Pinpoint the cell where the given text exists, returning its (X, Y) midpoint coordinate. 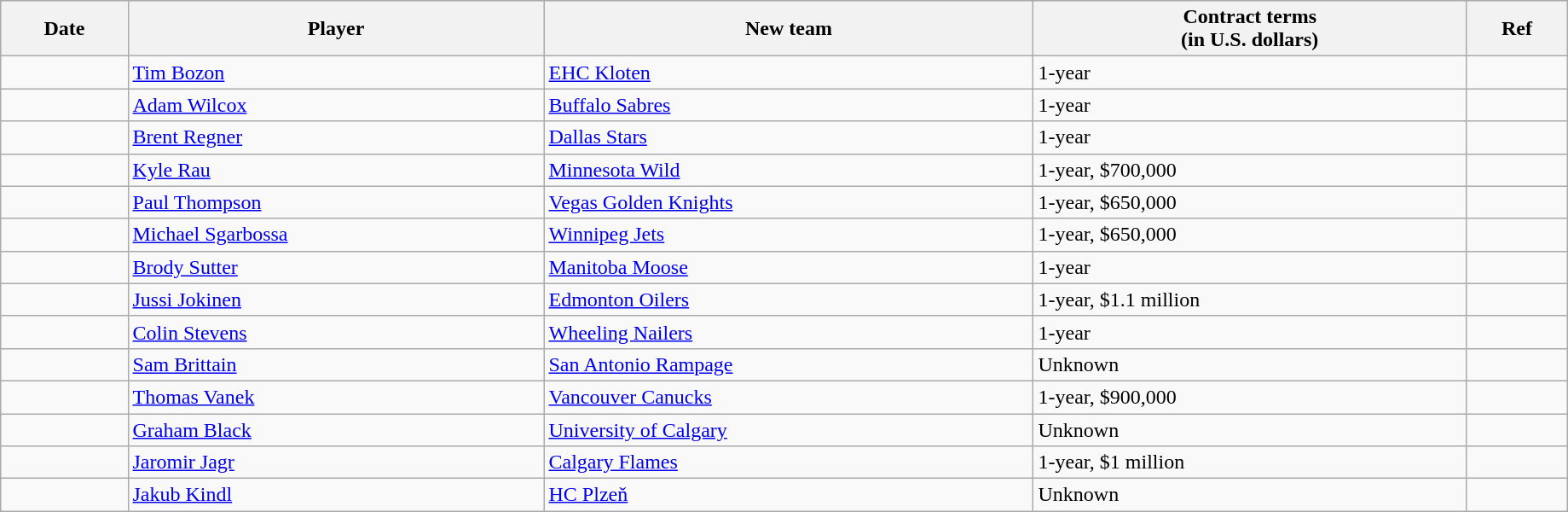
1-year, $1.1 million (1250, 300)
Jaromir Jagr (336, 463)
Adam Wilcox (336, 105)
Brody Sutter (336, 267)
Winnipeg Jets (789, 235)
Jakub Kindl (336, 495)
Thomas Vanek (336, 397)
Buffalo Sabres (789, 105)
EHC Kloten (789, 73)
Vegas Golden Knights (789, 202)
Tim Bozon (336, 73)
Dallas Stars (789, 137)
Michael Sgarbossa (336, 235)
New team (789, 29)
1-year, $900,000 (1250, 397)
Jussi Jokinen (336, 300)
Vancouver Canucks (789, 397)
Edmonton Oilers (789, 300)
Brent Regner (336, 137)
Calgary Flames (789, 463)
Wheeling Nailers (789, 332)
Sam Brittain (336, 364)
San Antonio Rampage (789, 364)
Ref (1516, 29)
1-year, $1 million (1250, 463)
Contract terms(in U.S. dollars) (1250, 29)
Graham Black (336, 429)
HC Plzeň (789, 495)
1-year, $700,000 (1250, 170)
Kyle Rau (336, 170)
Date (65, 29)
Paul Thompson (336, 202)
Player (336, 29)
University of Calgary (789, 429)
Minnesota Wild (789, 170)
Manitoba Moose (789, 267)
Colin Stevens (336, 332)
